Provide the [x, y] coordinate of the cell's center where the given text is located.  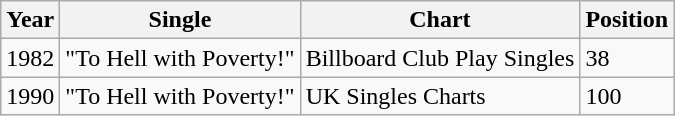
UK Singles Charts [440, 96]
38 [627, 58]
100 [627, 96]
Position [627, 20]
Single [180, 20]
Year [30, 20]
Chart [440, 20]
1982 [30, 58]
Billboard Club Play Singles [440, 58]
1990 [30, 96]
